Return [X, Y] of the center of cell containing provided text 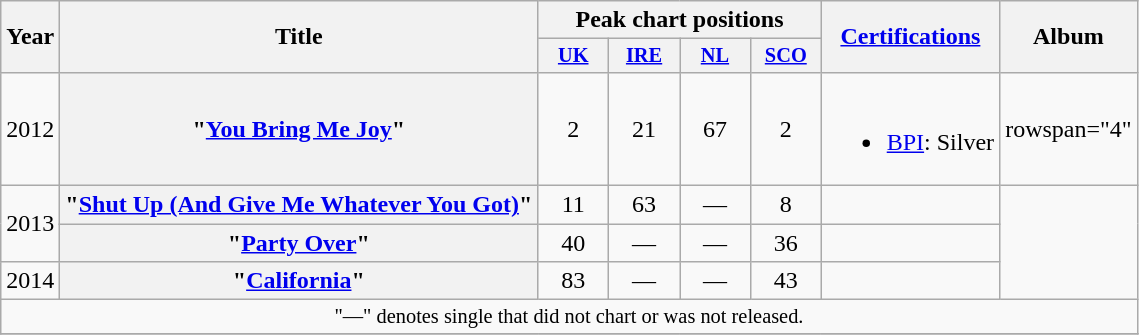
8 [786, 205]
"California" [299, 281]
"—" denotes single that did not chart or was not released. [569, 317]
Certifications [910, 37]
"You Bring Me Joy" [299, 128]
Album [1069, 37]
2012 [30, 128]
BPI: Silver [910, 128]
83 [574, 281]
NL [716, 56]
SCO [786, 56]
67 [716, 128]
Year [30, 37]
Peak chart positions [680, 20]
2014 [30, 281]
11 [574, 205]
63 [644, 205]
"Shut Up (And Give Me Whatever You Got)" [299, 205]
rowspan="4" [1069, 128]
36 [786, 243]
2013 [30, 224]
43 [786, 281]
UK [574, 56]
40 [574, 243]
Title [299, 37]
21 [644, 128]
"Party Over" [299, 243]
IRE [644, 56]
